Search for the cell housing the specified text and yield its [x, y] center coordinate. 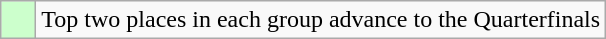
Top two places in each group advance to the Quarterfinals [321, 20]
